Return [X, Y] of the center of cell containing provided text 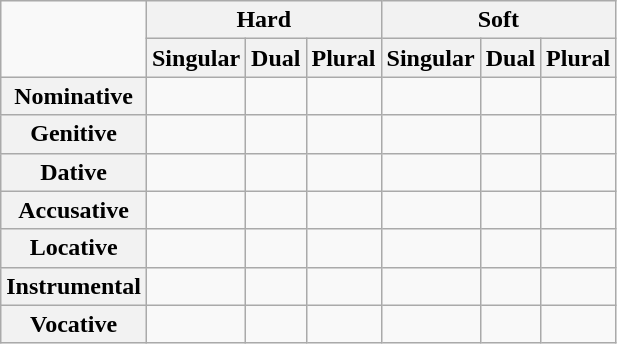
Instrumental [74, 286]
Dative [74, 172]
Hard [264, 20]
Soft [498, 20]
Vocative [74, 324]
Locative [74, 248]
Accusative [74, 210]
Genitive [74, 134]
Nominative [74, 96]
